Find where the given text appears and provide that cell's center as (X, Y) coordinate. 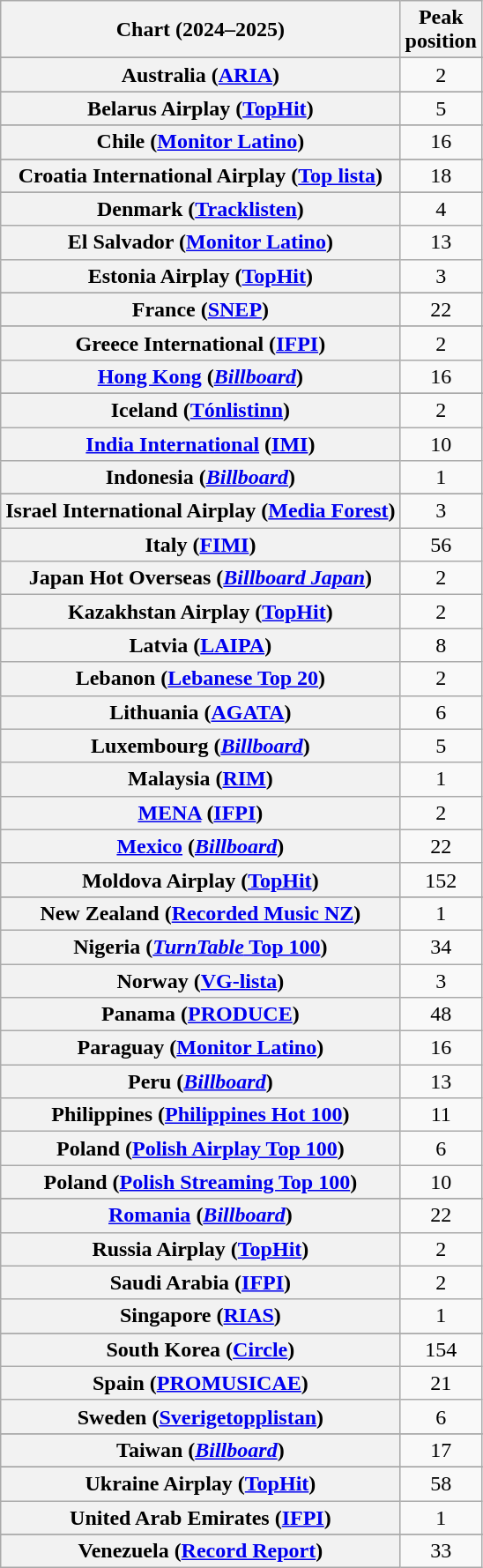
Peakposition (441, 30)
Romania (Billboard) (201, 1215)
Russia Airplay (TopHit) (201, 1249)
18 (441, 175)
Lebanon (Lebanese Top 20) (201, 679)
India International (IMI) (201, 443)
11 (441, 1115)
Peru (Billboard) (201, 1081)
Latvia (LAIPA) (201, 645)
Venezuela (Record Report) (201, 1551)
34 (441, 947)
Poland (Polish Airplay Top 100) (201, 1148)
Australia (ARIA) (201, 75)
Indonesia (Billboard) (201, 478)
Lithuania (AGATA) (201, 712)
17 (441, 1450)
New Zealand (Recorded Music NZ) (201, 913)
MENA (IFPI) (201, 813)
Hong Kong (Billboard) (201, 376)
Poland (Polish Streaming Top 100) (201, 1182)
Paraguay (Monitor Latino) (201, 1048)
Chart (2024–2025) (201, 30)
8 (441, 645)
Philippines (Philippines Hot 100) (201, 1115)
El Salvador (Monitor Latino) (201, 242)
South Korea (Circle) (201, 1349)
56 (441, 545)
Estonia Airplay (TopHit) (201, 276)
Panama (PRODUCE) (201, 1014)
Ukraine Airplay (TopHit) (201, 1483)
Chile (Monitor Latino) (201, 142)
Luxembourg (Billboard) (201, 746)
Nigeria (TurnTable Top 100) (201, 947)
Belarus Airplay (TopHit) (201, 108)
33 (441, 1551)
Sweden (Sverigetopplistan) (201, 1416)
152 (441, 880)
Saudi Arabia (IFPI) (201, 1282)
Denmark (Tracklisten) (201, 209)
48 (441, 1014)
United Arab Emirates (IFPI) (201, 1517)
Singapore (RIAS) (201, 1316)
58 (441, 1483)
4 (441, 209)
Moldova Airplay (TopHit) (201, 880)
Japan Hot Overseas (Billboard Japan) (201, 578)
Kazakhstan Airplay (TopHit) (201, 612)
Taiwan (Billboard) (201, 1450)
Mexico (Billboard) (201, 846)
Italy (FIMI) (201, 545)
France (SNEP) (201, 309)
21 (441, 1383)
Israel International Airplay (Media Forest) (201, 511)
Malaysia (RIM) (201, 779)
Croatia International Airplay (Top lista) (201, 175)
Greece International (IFPI) (201, 343)
Norway (VG-lista) (201, 981)
Iceland (Tónlistinn) (201, 410)
154 (441, 1349)
Spain (PROMUSICAE) (201, 1383)
